Determine the [X, Y] coordinate at the center of the cell enclosing the given text.  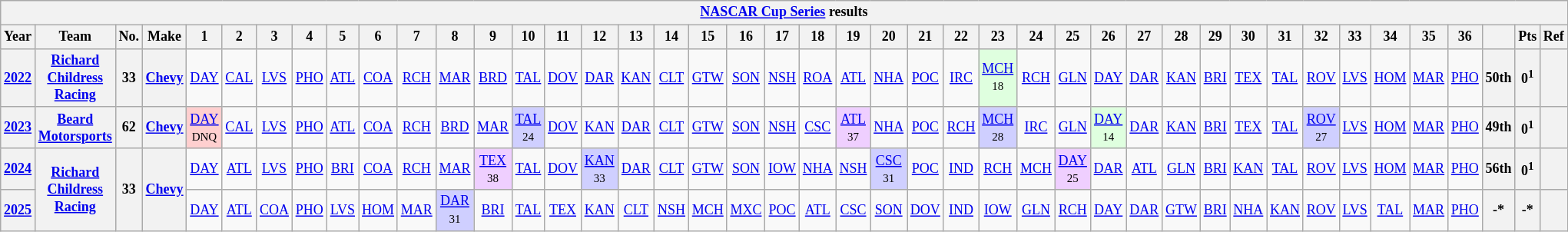
28 [1182, 37]
ATL37 [853, 128]
DAYDNQ [204, 128]
7 [416, 37]
50th [1498, 78]
11 [563, 37]
Team [75, 37]
36 [1464, 37]
17 [782, 37]
4 [309, 37]
3 [275, 37]
13 [636, 37]
32 [1321, 37]
6 [378, 37]
25 [1072, 37]
30 [1248, 37]
ROA [817, 78]
Ref [1554, 37]
KAN33 [599, 169]
2 [240, 37]
TEX38 [493, 169]
21 [925, 37]
DAY14 [1108, 128]
56th [1498, 169]
62 [129, 128]
8 [455, 37]
24 [1036, 37]
9 [493, 37]
20 [889, 37]
MCH18 [998, 78]
15 [708, 37]
12 [599, 37]
MCH28 [998, 128]
2023 [18, 128]
35 [1429, 37]
CSC31 [889, 169]
19 [853, 37]
23 [998, 37]
DAY25 [1072, 169]
No. [129, 37]
2022 [18, 78]
18 [817, 37]
Make [164, 37]
2025 [18, 210]
10 [528, 37]
1 [204, 37]
Beard Motorsports [75, 128]
16 [746, 37]
27 [1145, 37]
34 [1391, 37]
DAR31 [455, 210]
MXC [746, 210]
26 [1108, 37]
22 [961, 37]
14 [671, 37]
Pts [1527, 37]
2024 [18, 169]
49th [1498, 128]
ROV27 [1321, 128]
29 [1215, 37]
31 [1285, 37]
5 [343, 37]
TAL24 [528, 128]
NASCAR Cup Series results [784, 12]
Year [18, 37]
